From the cell containing the given text, extract its center point as (X, Y) coordinate. 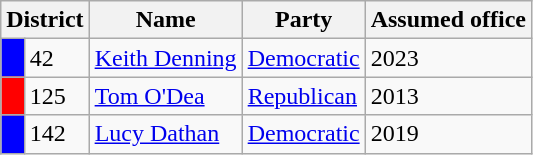
District (45, 20)
2013 (448, 96)
Lucy Dathan (166, 134)
125 (56, 96)
Party (304, 20)
142 (56, 134)
Tom O'Dea (166, 96)
Name (166, 20)
2023 (448, 58)
Keith Denning (166, 58)
Republican (304, 96)
2019 (448, 134)
42 (56, 58)
Assumed office (448, 20)
